From the cell containing the given text, extract its center point as [x, y] coordinate. 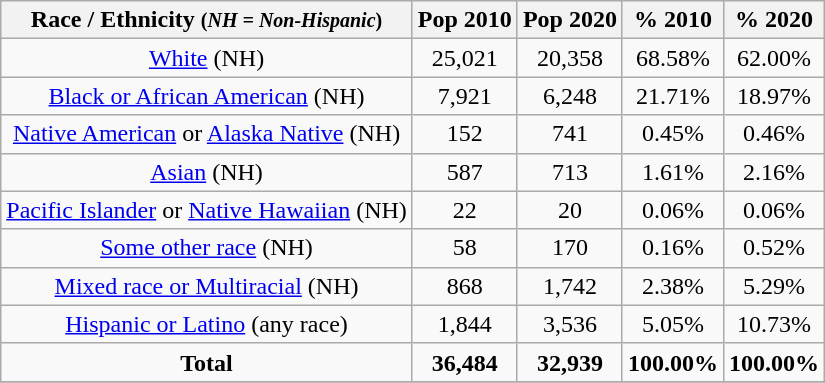
25,021 [464, 58]
32,939 [570, 362]
20,358 [570, 58]
68.58% [672, 58]
713 [570, 172]
% 2010 [672, 20]
152 [464, 134]
36,484 [464, 362]
62.00% [774, 58]
10.73% [774, 324]
6,248 [570, 96]
587 [464, 172]
Pacific Islander or Native Hawaiian (NH) [207, 210]
1.61% [672, 172]
Asian (NH) [207, 172]
Native American or Alaska Native (NH) [207, 134]
Total [207, 362]
1,844 [464, 324]
Black or African American (NH) [207, 96]
868 [464, 286]
2.38% [672, 286]
Mixed race or Multiracial (NH) [207, 286]
% 2020 [774, 20]
170 [570, 248]
5.29% [774, 286]
5.05% [672, 324]
22 [464, 210]
20 [570, 210]
21.71% [672, 96]
7,921 [464, 96]
58 [464, 248]
Race / Ethnicity (NH = Non-Hispanic) [207, 20]
0.46% [774, 134]
Some other race (NH) [207, 248]
Pop 2010 [464, 20]
0.52% [774, 248]
2.16% [774, 172]
Pop 2020 [570, 20]
18.97% [774, 96]
Hispanic or Latino (any race) [207, 324]
0.16% [672, 248]
0.45% [672, 134]
1,742 [570, 286]
White (NH) [207, 58]
3,536 [570, 324]
741 [570, 134]
